Scan for the cell matching the given text and deliver its (x, y) coordinate at center. 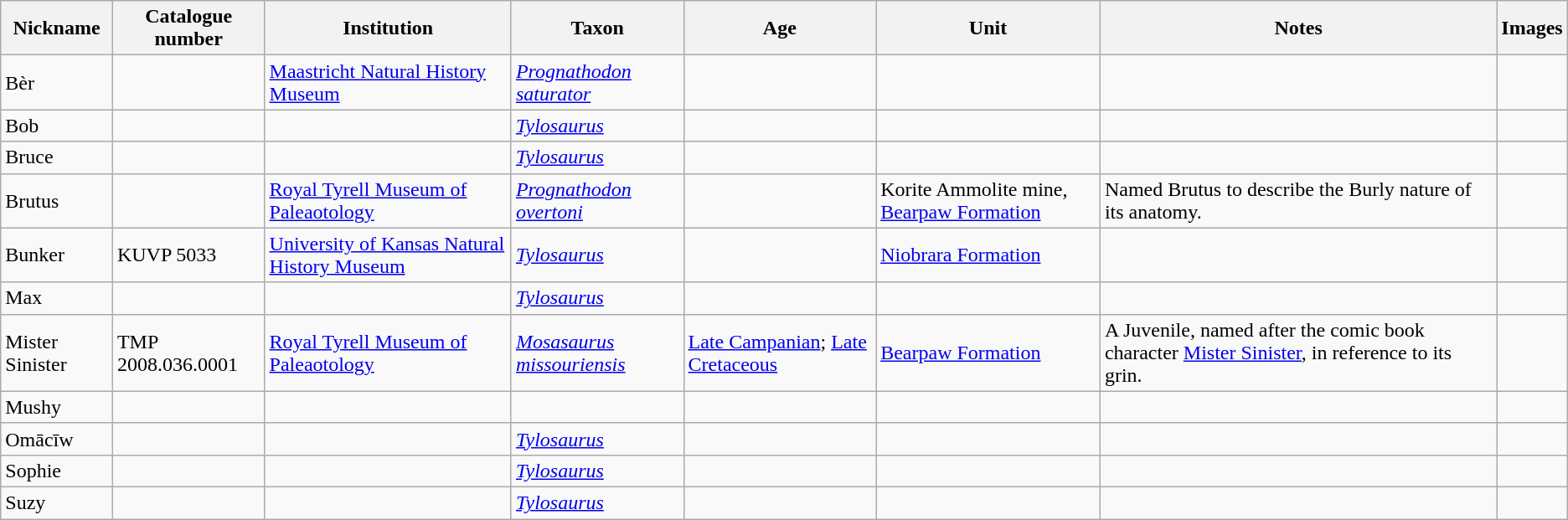
Catalogue number (188, 28)
Omācīw (57, 439)
Bruce (57, 157)
Mushy (57, 407)
Niobrara Formation (988, 255)
Bob (57, 126)
Bèr (57, 82)
Taxon (597, 28)
Late Campanian; Late Cretaceous (780, 353)
Mosasaurus missouriensis (597, 353)
Korite Ammolite mine, Bearpaw Formation (988, 201)
Institution (388, 28)
Images (1532, 28)
Unit (988, 28)
Brutus (57, 201)
Max (57, 298)
Prognathodon overtoni (597, 201)
Nickname (57, 28)
Prognathodon saturator (597, 82)
Sophie (57, 471)
Age (780, 28)
Bearpaw Formation (988, 353)
KUVP 5033 (188, 255)
Suzy (57, 502)
University of Kansas Natural History Museum (388, 255)
TMP 2008.036.0001 (188, 353)
Maastricht Natural History Museum (388, 82)
Bunker (57, 255)
Named Brutus to describe the Burly nature of its anatomy. (1298, 201)
Mister Sinister (57, 353)
Notes (1298, 28)
A Juvenile, named after the comic book character Mister Sinister, in reference to its grin. (1298, 353)
